For the text-containing cell, return its midpoint in [x, y] coordinate format. 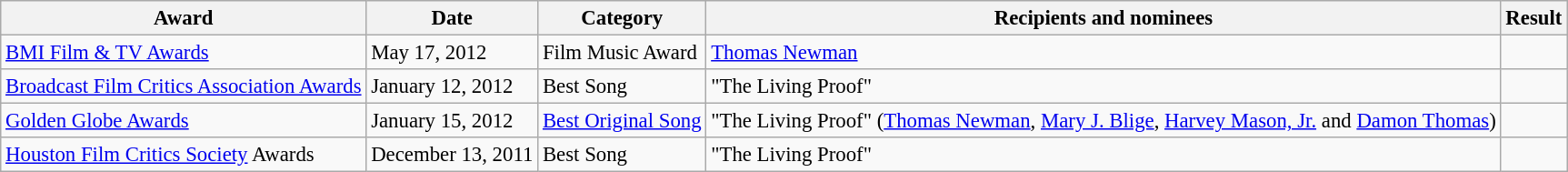
Golden Globe Awards [184, 121]
Thomas Newman [1104, 53]
May 17, 2012 [453, 53]
BMI Film & TV Awards [184, 53]
Result [1534, 18]
Houston Film Critics Society Awards [184, 155]
Recipients and nominees [1104, 18]
Date [453, 18]
Best Original Song [622, 121]
"The Living Proof" (Thomas Newman, Mary J. Blige, Harvey Mason, Jr. and Damon Thomas) [1104, 121]
Broadcast Film Critics Association Awards [184, 86]
December 13, 2011 [453, 155]
January 15, 2012 [453, 121]
January 12, 2012 [453, 86]
Category [622, 18]
Award [184, 18]
Film Music Award [622, 53]
